Return [X, Y] of the center of cell containing provided text 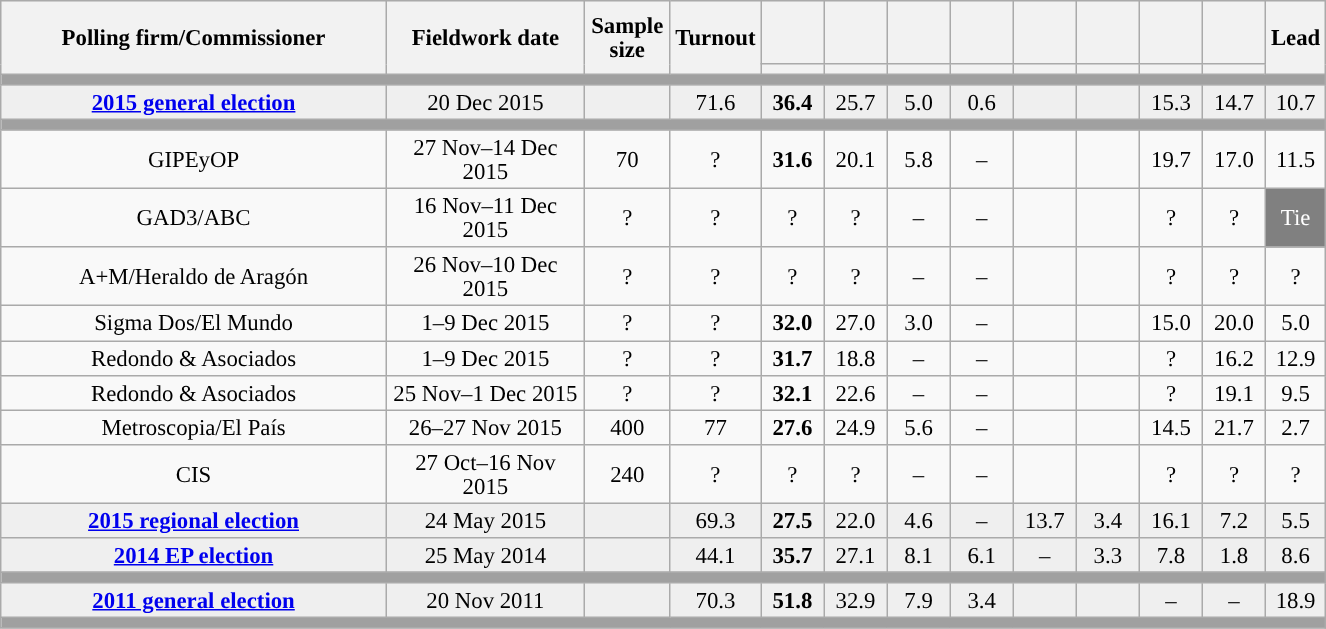
Metroscopia/El País [194, 428]
12.9 [1296, 358]
Tie [1296, 218]
CIS [194, 474]
GAD3/ABC [194, 218]
13.7 [1044, 520]
27.6 [792, 428]
70.3 [716, 600]
69.3 [716, 520]
Sample size [627, 38]
5.6 [918, 428]
31.6 [792, 160]
240 [627, 474]
16.2 [1234, 358]
Lead [1296, 38]
32.1 [792, 392]
22.6 [856, 392]
1.8 [1234, 556]
51.8 [792, 600]
Turnout [716, 38]
2014 EP election [194, 556]
8.6 [1296, 556]
2.7 [1296, 428]
25 May 2014 [485, 556]
32.9 [856, 600]
GIPEyOP [194, 160]
19.7 [1170, 160]
71.6 [716, 102]
27 Oct–16 Nov 2015 [485, 474]
17.0 [1234, 160]
20 Dec 2015 [485, 102]
10.7 [1296, 102]
18.9 [1296, 600]
14.5 [1170, 428]
3.0 [918, 324]
11.5 [1296, 160]
22.0 [856, 520]
27.0 [856, 324]
77 [716, 428]
27 Nov–14 Dec 2015 [485, 160]
31.7 [792, 358]
20.1 [856, 160]
7.2 [1234, 520]
15.3 [1170, 102]
A+M/Heraldo de Aragón [194, 278]
24 May 2015 [485, 520]
18.8 [856, 358]
5.8 [918, 160]
27.5 [792, 520]
16 Nov–11 Dec 2015 [485, 218]
19.1 [1234, 392]
27.1 [856, 556]
26–27 Nov 2015 [485, 428]
24.9 [856, 428]
Polling firm/Commissioner [194, 38]
35.7 [792, 556]
7.9 [918, 600]
9.5 [1296, 392]
400 [627, 428]
21.7 [1234, 428]
20.0 [1234, 324]
70 [627, 160]
20 Nov 2011 [485, 600]
44.1 [716, 556]
32.0 [792, 324]
3.3 [1108, 556]
36.4 [792, 102]
25.7 [856, 102]
26 Nov–10 Dec 2015 [485, 278]
14.7 [1234, 102]
16.1 [1170, 520]
0.6 [982, 102]
2015 regional election [194, 520]
2011 general election [194, 600]
25 Nov–1 Dec 2015 [485, 392]
8.1 [918, 556]
4.6 [918, 520]
Fieldwork date [485, 38]
2015 general election [194, 102]
5.5 [1296, 520]
Sigma Dos/El Mundo [194, 324]
15.0 [1170, 324]
6.1 [982, 556]
7.8 [1170, 556]
